Detect which cell encompasses the target text, then output its [x, y] center coordinate. 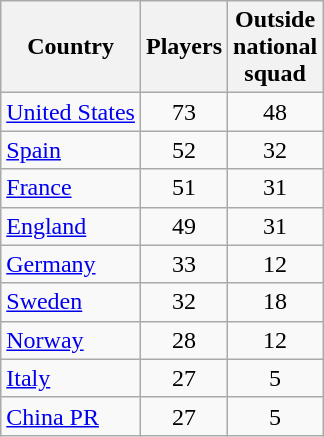
73 [184, 112]
51 [184, 188]
Italy [71, 378]
28 [184, 340]
18 [276, 302]
Country [71, 47]
Players [184, 47]
France [71, 188]
Spain [71, 150]
United States [71, 112]
China PR [71, 416]
Sweden [71, 302]
33 [184, 264]
Outsidenationalsquad [276, 47]
Norway [71, 340]
Germany [71, 264]
England [71, 226]
49 [184, 226]
52 [184, 150]
48 [276, 112]
